Extract the [X, Y] coordinate from the center of the cell holding the provided text.  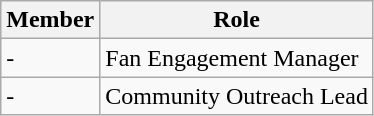
Member [50, 20]
Role [237, 20]
Fan Engagement Manager [237, 58]
Community Outreach Lead [237, 96]
